Capture the cell that displays the provided text and extract its [x, y] central coordinate. 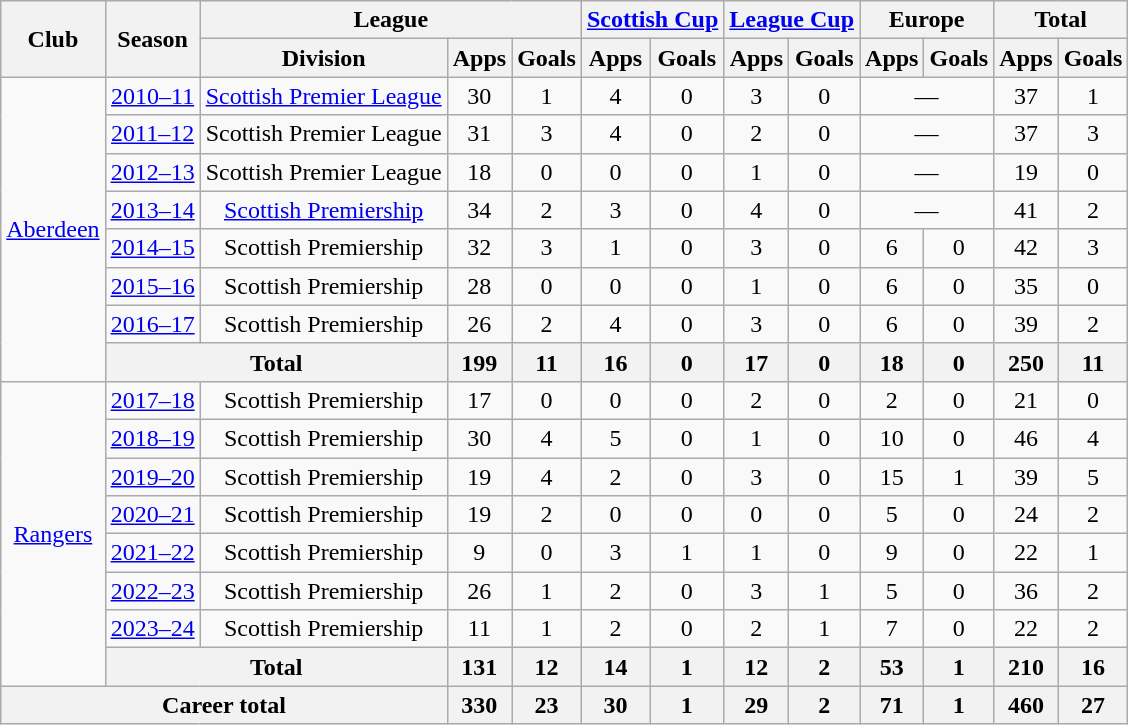
Season [152, 39]
2017–18 [152, 400]
32 [479, 248]
Career total [224, 705]
2014–15 [152, 248]
10 [892, 438]
2021–22 [152, 553]
460 [1026, 705]
2012–13 [152, 172]
46 [1026, 438]
2011–12 [152, 134]
14 [615, 667]
27 [1093, 705]
330 [479, 705]
35 [1026, 286]
53 [892, 667]
7 [892, 629]
41 [1026, 210]
2020–21 [152, 515]
199 [479, 362]
71 [892, 705]
42 [1026, 248]
League [390, 20]
Division [324, 58]
2015–16 [152, 286]
36 [1026, 591]
31 [479, 134]
Europe [927, 20]
28 [479, 286]
2010–11 [152, 96]
2016–17 [152, 324]
Aberdeen [53, 229]
29 [756, 705]
2013–14 [152, 210]
210 [1026, 667]
Club [53, 39]
34 [479, 210]
250 [1026, 362]
15 [892, 477]
Scottish Cup [652, 20]
2018–19 [152, 438]
League Cup [792, 20]
2019–20 [152, 477]
21 [1026, 400]
23 [547, 705]
Rangers [53, 533]
2023–24 [152, 629]
24 [1026, 515]
2022–23 [152, 591]
131 [479, 667]
